Locate the cell with the specified text and output its [X, Y] center coordinate. 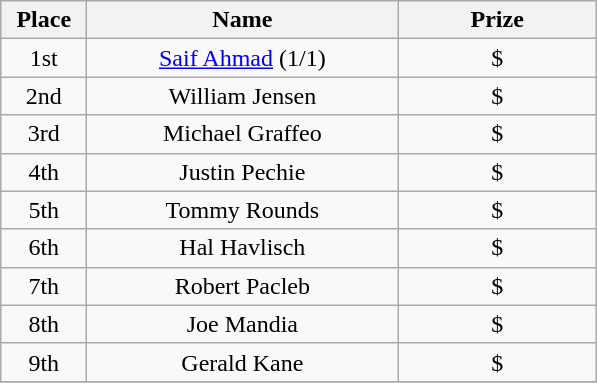
Gerald Kane [242, 362]
5th [44, 210]
6th [44, 248]
William Jensen [242, 96]
9th [44, 362]
2nd [44, 96]
Joe Mandia [242, 324]
Prize [498, 20]
3rd [44, 134]
Hal Havlisch [242, 248]
1st [44, 58]
Robert Pacleb [242, 286]
Saif Ahmad (1/1) [242, 58]
Justin Pechie [242, 172]
Tommy Rounds [242, 210]
Michael Graffeo [242, 134]
Name [242, 20]
4th [44, 172]
Place [44, 20]
8th [44, 324]
7th [44, 286]
